Find where the given text appears and provide that cell's center as [x, y] coordinate. 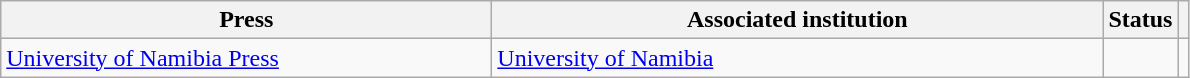
Press [246, 20]
Associated institution [798, 20]
University of Namibia [798, 58]
University of Namibia Press [246, 58]
Status [1140, 20]
